Pinpoint the cell where the given text exists, returning its (X, Y) midpoint coordinate. 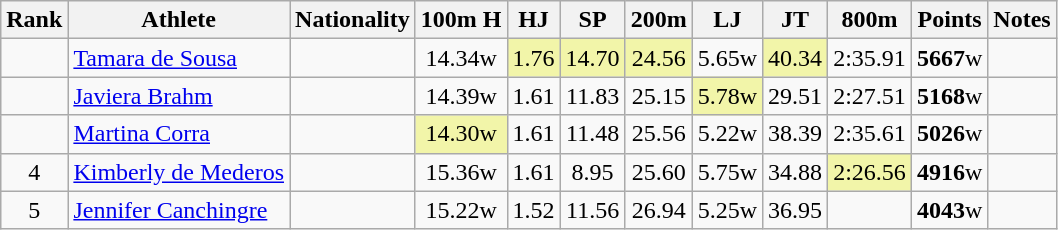
1.76 (534, 58)
25.56 (658, 134)
2:35.61 (870, 134)
2:35.91 (870, 58)
14.34w (461, 58)
36.95 (796, 210)
HJ (534, 20)
5.22w (727, 134)
29.51 (796, 96)
11.48 (592, 134)
Martina Corra (179, 134)
24.56 (658, 58)
25.60 (658, 172)
15.36w (461, 172)
14.30w (461, 134)
5.75w (727, 172)
LJ (727, 20)
2:26.56 (870, 172)
2:27.51 (870, 96)
40.34 (796, 58)
5667w (949, 58)
5.78w (727, 96)
34.88 (796, 172)
Kimberly de Mederos (179, 172)
4916w (949, 172)
Points (949, 20)
JT (796, 20)
Rank (34, 20)
5.25w (727, 210)
8.95 (592, 172)
11.56 (592, 210)
Jennifer Canchingre (179, 210)
SP (592, 20)
5.65w (727, 58)
11.83 (592, 96)
Tamara de Sousa (179, 58)
Javiera Brahm (179, 96)
100m H (461, 20)
5 (34, 210)
5168w (949, 96)
Athlete (179, 20)
14.39w (461, 96)
14.70 (592, 58)
4043w (949, 210)
Nationality (353, 20)
26.94 (658, 210)
200m (658, 20)
5026w (949, 134)
25.15 (658, 96)
4 (34, 172)
1.52 (534, 210)
800m (870, 20)
15.22w (461, 210)
38.39 (796, 134)
Notes (1022, 20)
